For the text-containing cell, return its midpoint in [X, Y] coordinate format. 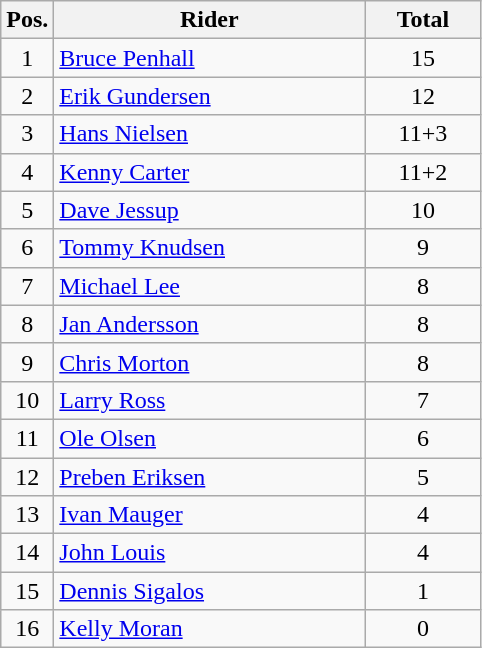
Pos. [28, 20]
Kelly Moran [210, 629]
Ole Olsen [210, 438]
Rider [210, 20]
11+3 [423, 134]
Chris Morton [210, 362]
Preben Eriksen [210, 477]
Hans Nielsen [210, 134]
Total [423, 20]
Tommy Knudsen [210, 248]
11+2 [423, 172]
11 [28, 438]
3 [28, 134]
Larry Ross [210, 400]
14 [28, 553]
Erik Gundersen [210, 96]
Dennis Sigalos [210, 591]
16 [28, 629]
Dave Jessup [210, 210]
Kenny Carter [210, 172]
13 [28, 515]
John Louis [210, 553]
2 [28, 96]
0 [423, 629]
Bruce Penhall [210, 58]
Michael Lee [210, 286]
Ivan Mauger [210, 515]
Jan Andersson [210, 324]
